Find where the given text appears and provide that cell's center as (x, y) coordinate. 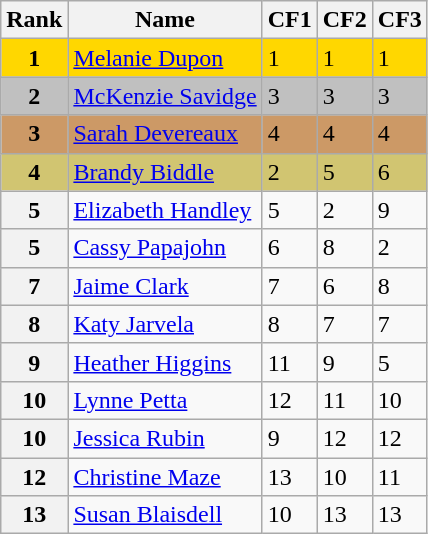
Brandy Biddle (165, 172)
Rank (34, 20)
Melanie Dupon (165, 58)
CF3 (400, 20)
Katy Jarvela (165, 324)
McKenzie Savidge (165, 96)
Jessica Rubin (165, 438)
Susan Blaisdell (165, 515)
CF2 (344, 20)
Jaime Clark (165, 286)
Elizabeth Handley (165, 210)
CF1 (290, 20)
Christine Maze (165, 477)
Lynne Petta (165, 400)
Sarah Devereaux (165, 134)
Cassy Papajohn (165, 248)
Name (165, 20)
Heather Higgins (165, 362)
